For the text-containing cell, return its midpoint in (X, Y) coordinate format. 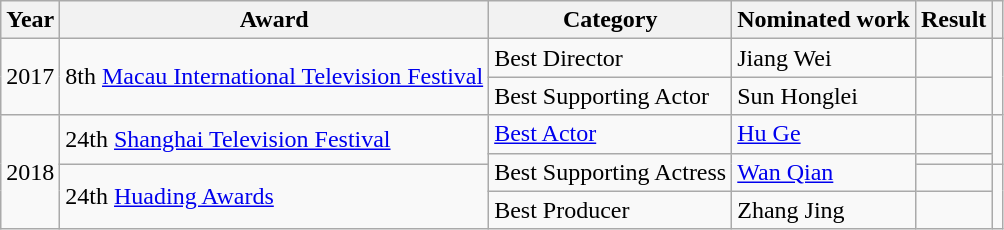
Hu Ge (824, 134)
24th Huading Awards (274, 196)
2018 (30, 172)
Jiang Wei (824, 58)
Zhang Jing (824, 210)
Best Producer (610, 210)
Nominated work (824, 20)
Best Supporting Actress (610, 172)
2017 (30, 77)
24th Shanghai Television Festival (274, 140)
Award (274, 20)
Wan Qian (824, 172)
Result (953, 20)
Category (610, 20)
Best Actor (610, 134)
Best Supporting Actor (610, 96)
Sun Honglei (824, 96)
8th Macau International Television Festival (274, 77)
Best Director (610, 58)
Year (30, 20)
